Find where the given text appears and provide that cell's center as [x, y] coordinate. 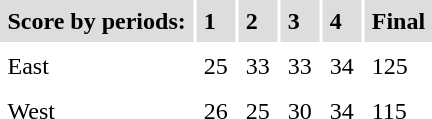
1 [216, 21]
East [96, 66]
4 [342, 21]
25 [216, 66]
2 [258, 21]
3 [300, 21]
34 [342, 66]
Final [398, 21]
Score by periods: [96, 21]
125 [398, 66]
